Capture the cell that displays the provided text and extract its (X, Y) central coordinate. 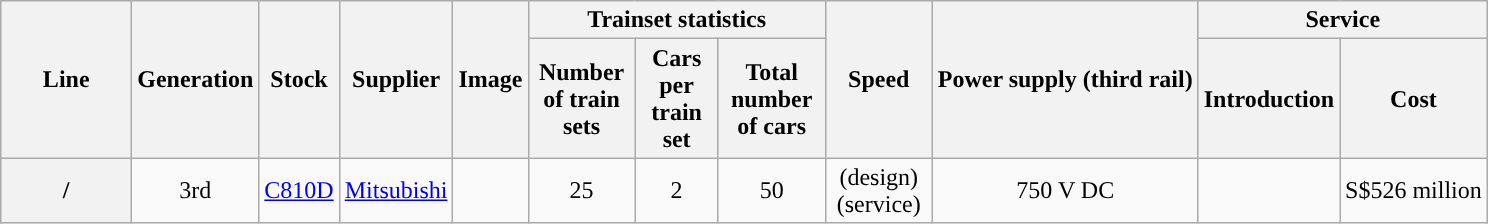
Trainset statistics (676, 20)
2 (676, 190)
Number of train sets (582, 98)
Power supply (third rail) (1065, 80)
S$526 million (1414, 190)
50 (772, 190)
C810D (299, 190)
25 (582, 190)
Mitsubishi (396, 190)
Image (490, 80)
Line (66, 80)
750 V DC (1065, 190)
Service (1342, 20)
Cost (1414, 98)
Generation (196, 80)
(design) (service) (878, 190)
Cars per train set (676, 98)
/ (66, 190)
Introduction (1268, 98)
Speed (878, 80)
Stock (299, 80)
Total number of cars (772, 98)
3rd (196, 190)
Supplier (396, 80)
